Provide the (x, y) coordinate of the cell's center where the given text is located.  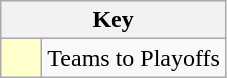
Key (114, 20)
Teams to Playoffs (134, 58)
